Locate the cell with the specified text and output its (x, y) center coordinate. 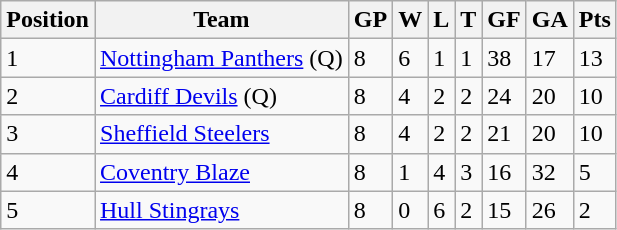
Coventry Blaze (221, 172)
Position (48, 20)
0 (410, 210)
Team (221, 20)
16 (504, 172)
38 (504, 58)
Nottingham Panthers (Q) (221, 58)
21 (504, 134)
Pts (594, 20)
W (410, 20)
T (468, 20)
L (442, 20)
Hull Stingrays (221, 210)
Cardiff Devils (Q) (221, 96)
15 (504, 210)
GF (504, 20)
Sheffield Steelers (221, 134)
13 (594, 58)
26 (550, 210)
17 (550, 58)
GP (370, 20)
32 (550, 172)
24 (504, 96)
GA (550, 20)
